Scan for the cell matching the given text and deliver its (x, y) coordinate at center. 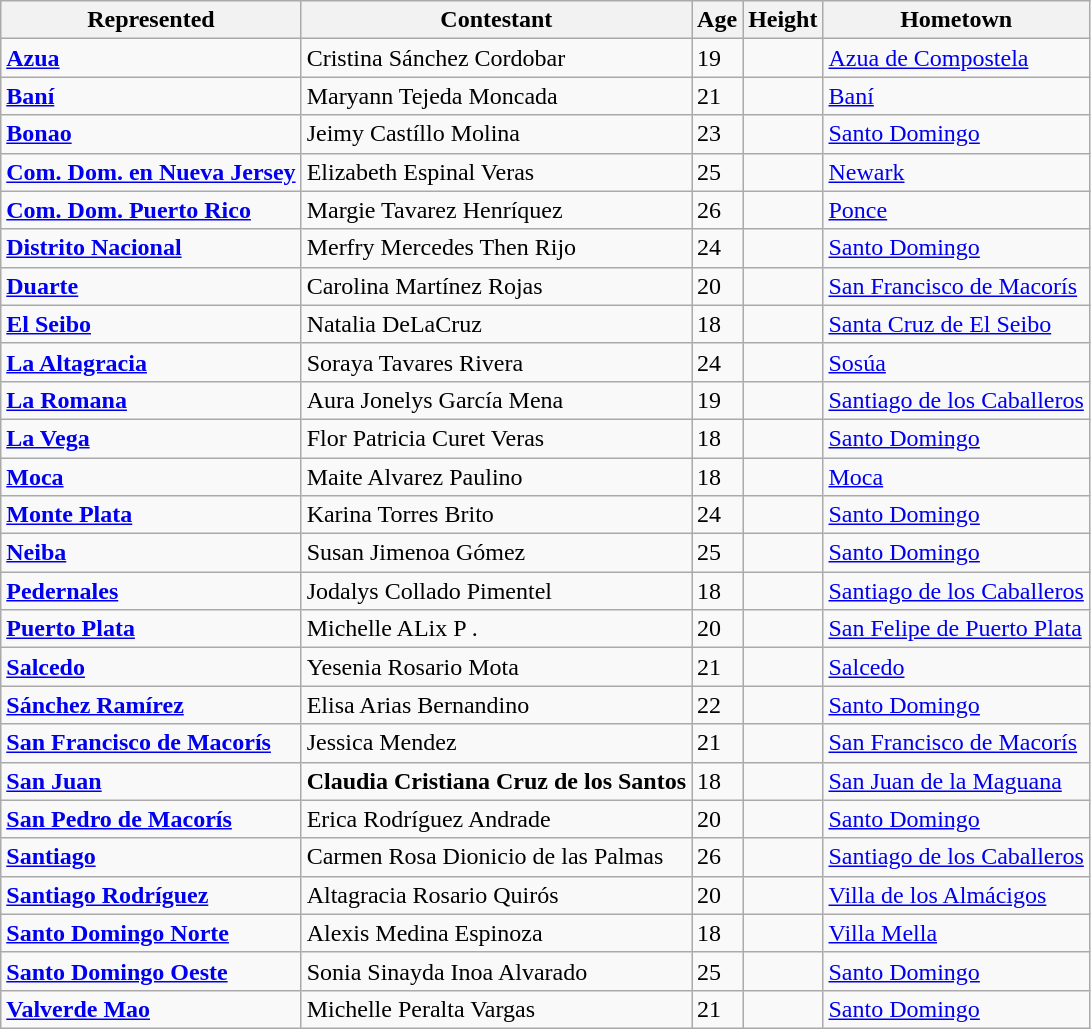
San Pedro de Macorís (151, 819)
Claudia Cristiana Cruz de los Santos (496, 781)
Jodalys Collado Pimentel (496, 591)
Sosúa (956, 362)
La Romana (151, 400)
Michelle ALix P . (496, 629)
Sonia Sinayda Inoa Alvarado (496, 971)
Ponce (956, 210)
Santiago Rodríguez (151, 895)
Flor Patricia Curet Veras (496, 438)
La Vega (151, 438)
Michelle Peralta Vargas (496, 1009)
Yesenia Rosario Mota (496, 667)
Villa de los Almácigos (956, 895)
23 (718, 134)
Monte Plata (151, 515)
Carolina Martínez Rojas (496, 286)
Duarte (151, 286)
Santo Domingo Norte (151, 933)
Hometown (956, 20)
Carmen Rosa Dionicio de las Palmas (496, 857)
Erica Rodríguez Andrade (496, 819)
Santo Domingo Oeste (151, 971)
Villa Mella (956, 933)
Alexis Medina Espinoza (496, 933)
Pedernales (151, 591)
Santa Cruz de El Seibo (956, 324)
Merfry Mercedes Then Rijo (496, 248)
Sánchez Ramírez (151, 705)
Margie Tavarez Henríquez (496, 210)
Elisa Arias Bernandino (496, 705)
Santiago (151, 857)
San Juan (151, 781)
San Felipe de Puerto Plata (956, 629)
Azua de Compostela (956, 58)
San Juan de la Maguana (956, 781)
Susan Jimenoa Gómez (496, 553)
Com. Dom. Puerto Rico (151, 210)
Aura Jonelys García Mena (496, 400)
Karina Torres Brito (496, 515)
Neiba (151, 553)
Maryann Tejeda Moncada (496, 96)
Distrito Nacional (151, 248)
Com. Dom. en Nueva Jersey (151, 172)
Age (718, 20)
Cristina Sánchez Cordobar (496, 58)
Elizabeth Espinal Veras (496, 172)
Jessica Mendez (496, 743)
Natalia DeLaCruz (496, 324)
La Altagracia (151, 362)
El Seibo (151, 324)
Valverde Mao (151, 1009)
Bonao (151, 134)
Soraya Tavares Rivera (496, 362)
Puerto Plata (151, 629)
Jeimy Castíllo Molina (496, 134)
Azua (151, 58)
Contestant (496, 20)
Altagracia Rosario Quirós (496, 895)
Represented (151, 20)
22 (718, 705)
Height (783, 20)
Maite Alvarez Paulino (496, 477)
Newark (956, 172)
